Output the [X, Y] coordinate of the center of the cell containing the given text.  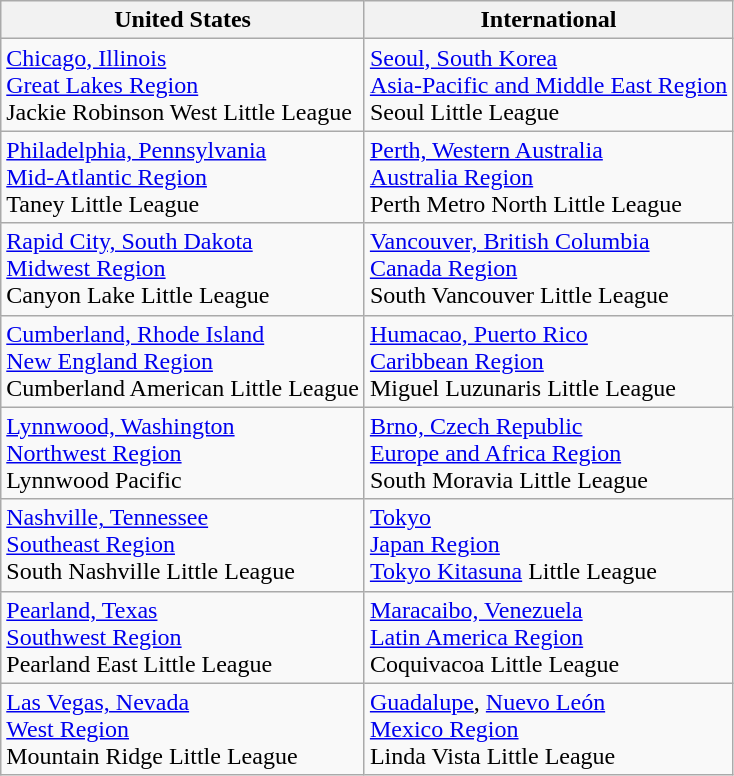
Guadalupe, Nuevo León Mexico Region Linda Vista Little League [548, 729]
Philadelphia, Pennsylvania Mid-Atlantic Region Taney Little League [183, 177]
Las Vegas, Nevada West Region Mountain Ridge Little League [183, 729]
Tokyo Japan Region Tokyo Kitasuna Little League [548, 545]
Nashville, Tennessee Southeast Region South Nashville Little League [183, 545]
Brno, Czech Republic Europe and Africa Region South Moravia Little League [548, 453]
Maracaibo, Venezuela Latin America Region Coquivacoa Little League [548, 637]
Lynnwood, Washington Northwest Region Lynnwood Pacific [183, 453]
Chicago, Illinois Great Lakes Region Jackie Robinson West Little League [183, 85]
Vancouver, British Columbia Canada Region South Vancouver Little League [548, 269]
Rapid City, South Dakota Midwest Region Canyon Lake Little League [183, 269]
Humacao, Puerto Rico Caribbean Region Miguel Luzunaris Little League [548, 361]
United States [183, 20]
Perth, Western Australia Australia Region Perth Metro North Little League [548, 177]
International [548, 20]
Seoul, South Korea Asia-Pacific and Middle East Region Seoul Little League [548, 85]
Cumberland, Rhode Island New England Region Cumberland American Little League [183, 361]
Pearland, Texas Southwest Region Pearland East Little League [183, 637]
